Find where the given text appears and provide that cell's center as [x, y] coordinate. 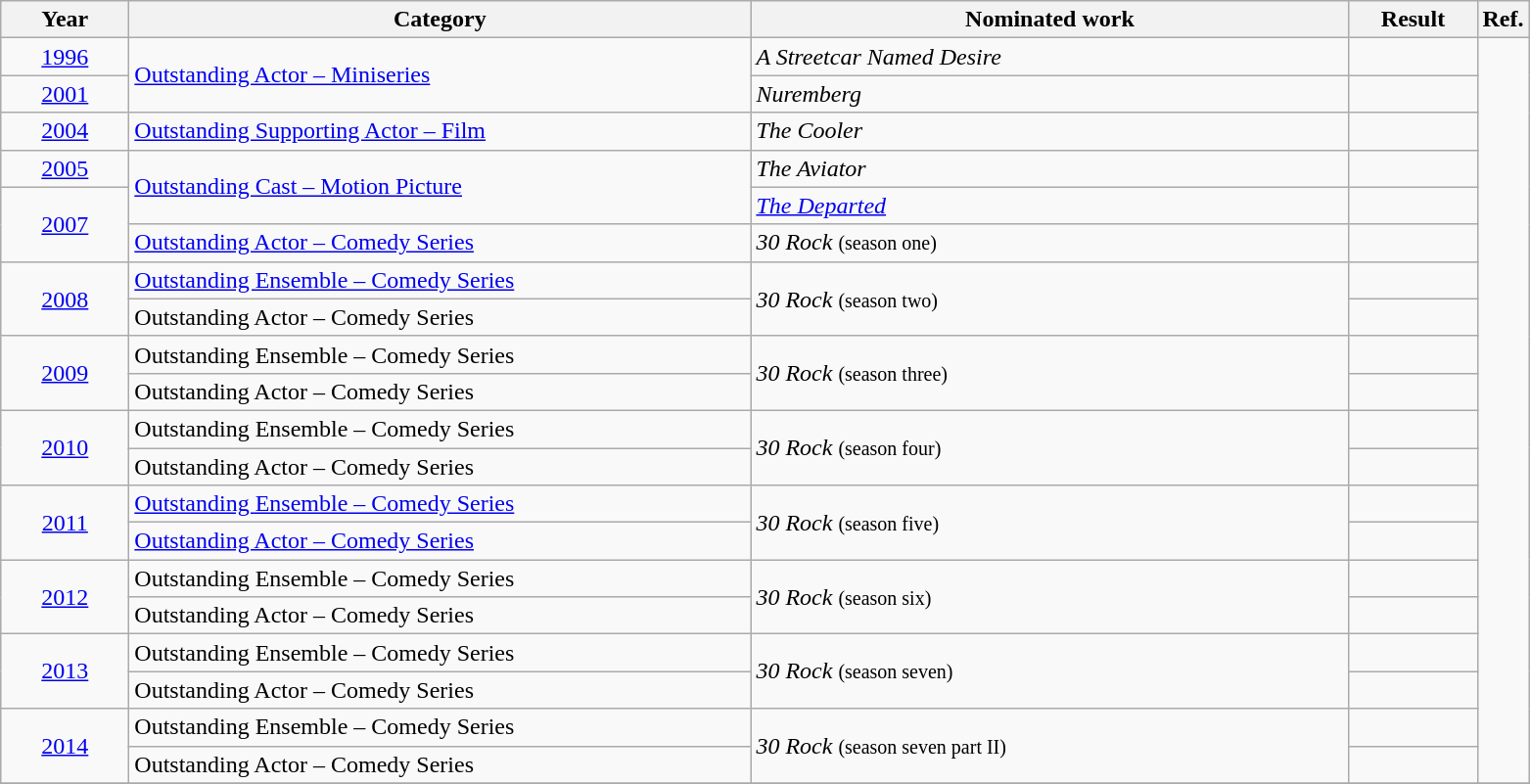
2011 [65, 523]
30 Rock (season six) [1049, 597]
2005 [65, 168]
Outstanding Actor – Miniseries [440, 75]
The Departed [1049, 206]
2010 [65, 447]
Result [1414, 20]
2007 [65, 224]
2009 [65, 373]
The Aviator [1049, 168]
30 Rock (season four) [1049, 447]
30 Rock (season seven) [1049, 671]
2012 [65, 597]
The Cooler [1049, 131]
30 Rock (season two) [1049, 299]
Year [65, 20]
Ref. [1504, 20]
30 Rock (season three) [1049, 373]
1996 [65, 57]
2004 [65, 131]
Nuremberg [1049, 94]
Outstanding Supporting Actor – Film [440, 131]
30 Rock (season five) [1049, 523]
2001 [65, 94]
2013 [65, 671]
Category [440, 20]
2014 [65, 746]
Nominated work [1049, 20]
30 Rock (season one) [1049, 243]
2008 [65, 299]
30 Rock (season seven part II) [1049, 746]
A Streetcar Named Desire [1049, 57]
Outstanding Cast – Motion Picture [440, 187]
